Extract the [X, Y] coordinate from the center of the cell holding the provided text.  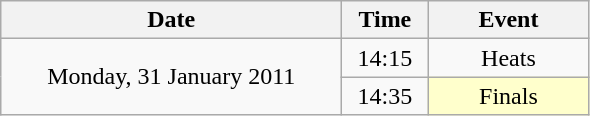
Finals [508, 96]
Event [508, 20]
Monday, 31 January 2011 [172, 77]
Time [385, 20]
14:15 [385, 58]
Heats [508, 58]
Date [172, 20]
14:35 [385, 96]
